Provide the (X, Y) coordinate of the cell's center where the given text is located.  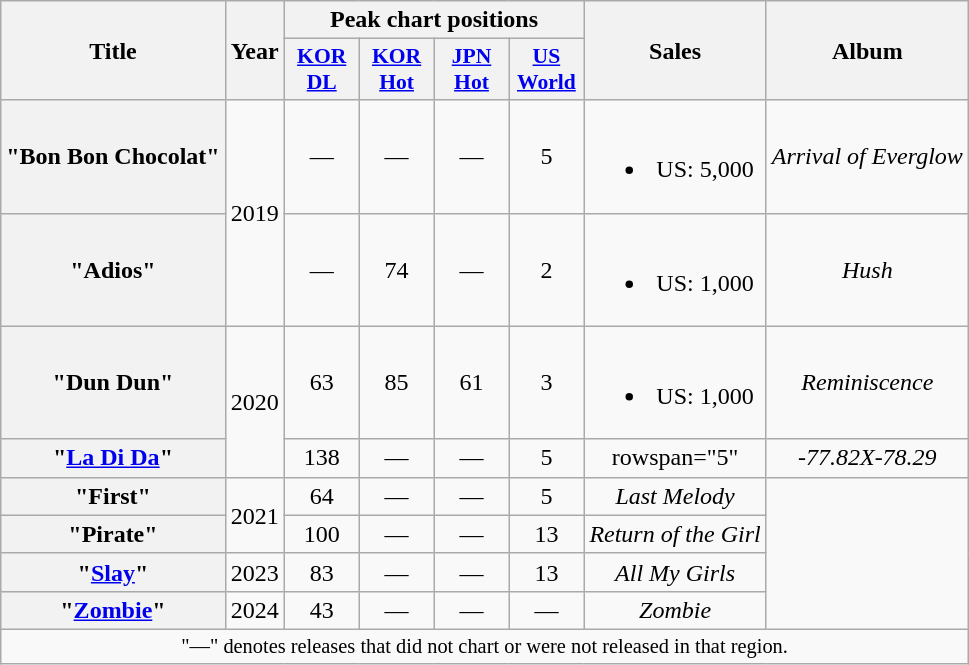
rowspan="5" (675, 458)
USWorld (546, 70)
"Dun Dun" (113, 382)
"Bon Bon Chocolat" (113, 156)
All My Girls (675, 572)
Sales (675, 50)
JPNHot (472, 70)
43 (322, 610)
2020 (254, 402)
100 (322, 534)
85 (396, 382)
Return of the Girl (675, 534)
138 (322, 458)
-77.82X-78.29 (867, 458)
Last Melody (675, 496)
2024 (254, 610)
Zombie (675, 610)
KORDL (322, 70)
Reminiscence (867, 382)
3 (546, 382)
83 (322, 572)
"La Di Da" (113, 458)
"Slay" (113, 572)
Arrival of Everglow (867, 156)
63 (322, 382)
"Pirate" (113, 534)
Title (113, 50)
"Zombie" (113, 610)
2019 (254, 213)
US: 5,000 (675, 156)
Year (254, 50)
"—" denotes releases that did not chart or were not released in that region. (485, 646)
2021 (254, 515)
61 (472, 382)
64 (322, 496)
74 (396, 270)
Album (867, 50)
2 (546, 270)
"Adios" (113, 270)
Hush (867, 270)
KORHot (396, 70)
2023 (254, 572)
Peak chart positions (434, 20)
"First" (113, 496)
